Provide the [X, Y] coordinate of the cell's center where the given text is located.  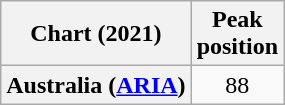
Peakposition [237, 34]
88 [237, 85]
Australia (ARIA) [96, 85]
Chart (2021) [96, 34]
